Extract the [x, y] coordinate from the center of the cell holding the provided text.  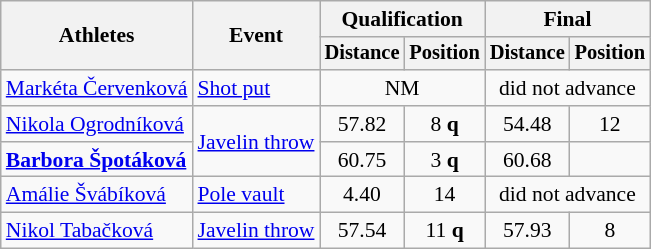
Qualification [402, 19]
Barbora Špotáková [97, 160]
57.82 [362, 124]
57.54 [362, 231]
NM [402, 88]
8 q [444, 124]
Nikol Tabačková [97, 231]
60.75 [362, 160]
57.93 [528, 231]
Markéta Červenková [97, 88]
Final [568, 19]
54.48 [528, 124]
3 q [444, 160]
8 [610, 231]
12 [610, 124]
Nikola Ogrodníková [97, 124]
Amálie Švábíková [97, 195]
60.68 [528, 160]
11 q [444, 231]
14 [444, 195]
Athletes [97, 36]
Event [256, 36]
Shot put [256, 88]
4.40 [362, 195]
Pole vault [256, 195]
